Provide the [X, Y] coordinate of the cell's center where the given text is located.  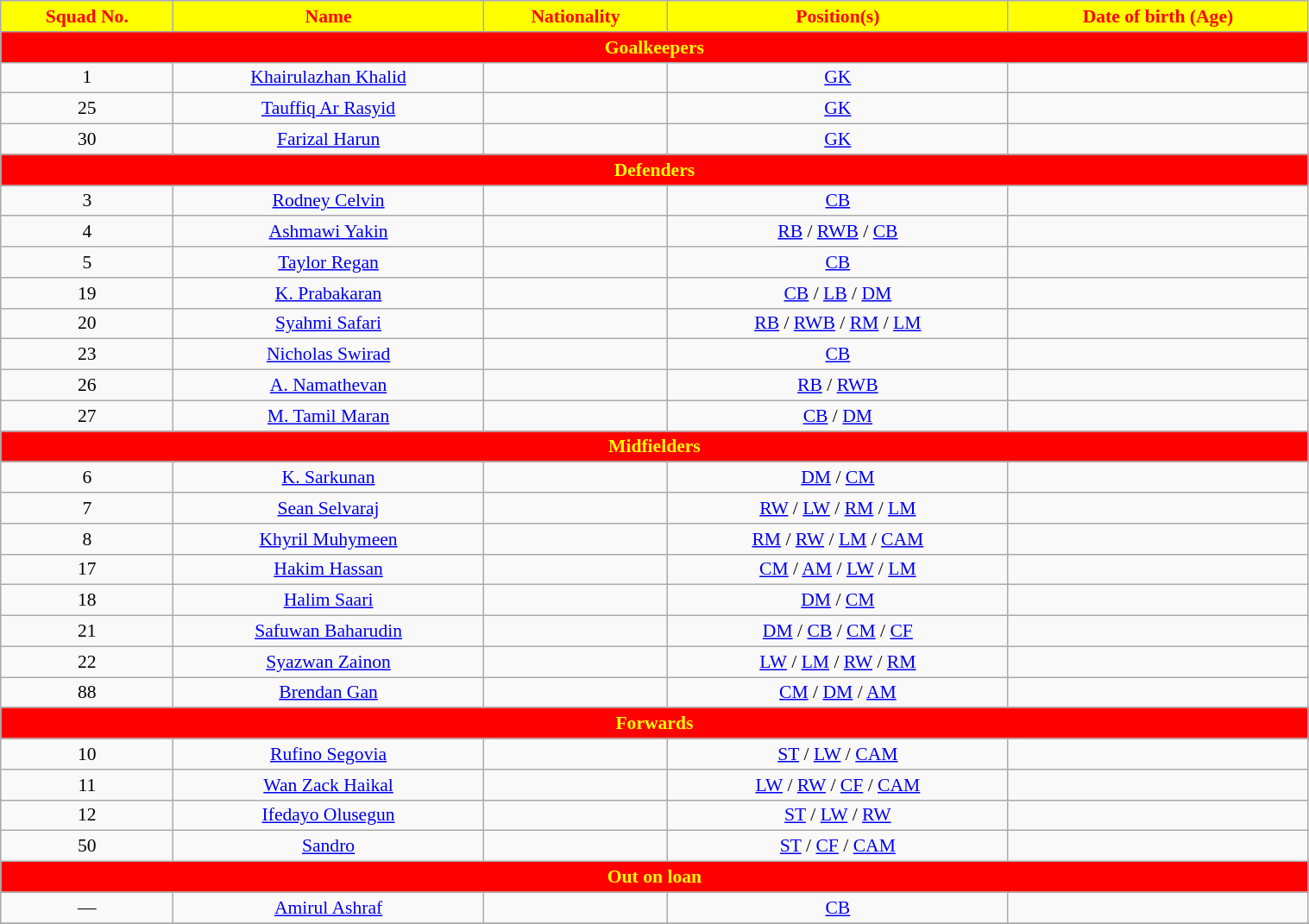
26 [87, 386]
Sean Selvaraj [328, 508]
25 [87, 109]
RB / RWB [838, 386]
LW / RW / CF / CAM [838, 785]
Rufino Segovia [328, 754]
Name [328, 16]
ST / LW / RW [838, 815]
6 [87, 478]
DM / CB / CM / CF [838, 632]
Farizal Harun [328, 140]
ST / CF / CAM [838, 846]
Position(s) [838, 16]
22 [87, 662]
Defenders [654, 170]
CM / DM / AM [838, 693]
Date of birth (Age) [1158, 16]
RB / RWB / RM / LM [838, 324]
RW / LW / RM / LM [838, 508]
Goalkeepers [654, 47]
11 [87, 785]
LW / LM / RW / RM [838, 662]
21 [87, 632]
Rodney Celvin [328, 201]
10 [87, 754]
Khairulazhan Khalid [328, 78]
19 [87, 293]
4 [87, 232]
Midfielders [654, 447]
Squad No. [87, 16]
30 [87, 140]
8 [87, 539]
ST / LW / CAM [838, 754]
Nationality [576, 16]
18 [87, 600]
Out on loan [654, 877]
20 [87, 324]
23 [87, 355]
Safuwan Baharudin [328, 632]
CM / AM / LW / LM [838, 569]
50 [87, 846]
88 [87, 693]
RM / RW / LM / CAM [838, 539]
K. Prabakaran [328, 293]
1 [87, 78]
RB / RWB / CB [838, 232]
Wan Zack Haikal [328, 785]
Amirul Ashraf [328, 908]
CB / LB / DM [838, 293]
Taylor Regan [328, 262]
Nicholas Swirad [328, 355]
5 [87, 262]
Halim Saari [328, 600]
Syahmi Safari [328, 324]
27 [87, 416]
Forwards [654, 724]
Tauffiq Ar Rasyid [328, 109]
12 [87, 815]
Ifedayo Olusegun [328, 815]
Khyril Muhymeen [328, 539]
3 [87, 201]
Ashmawi Yakin [328, 232]
CB / DM [838, 416]
Brendan Gan [328, 693]
M. Tamil Maran [328, 416]
— [87, 908]
K. Sarkunan [328, 478]
Sandro [328, 846]
17 [87, 569]
Syazwan Zainon [328, 662]
7 [87, 508]
Hakim Hassan [328, 569]
A. Namathevan [328, 386]
